Capture the cell that displays the provided text and extract its [X, Y] central coordinate. 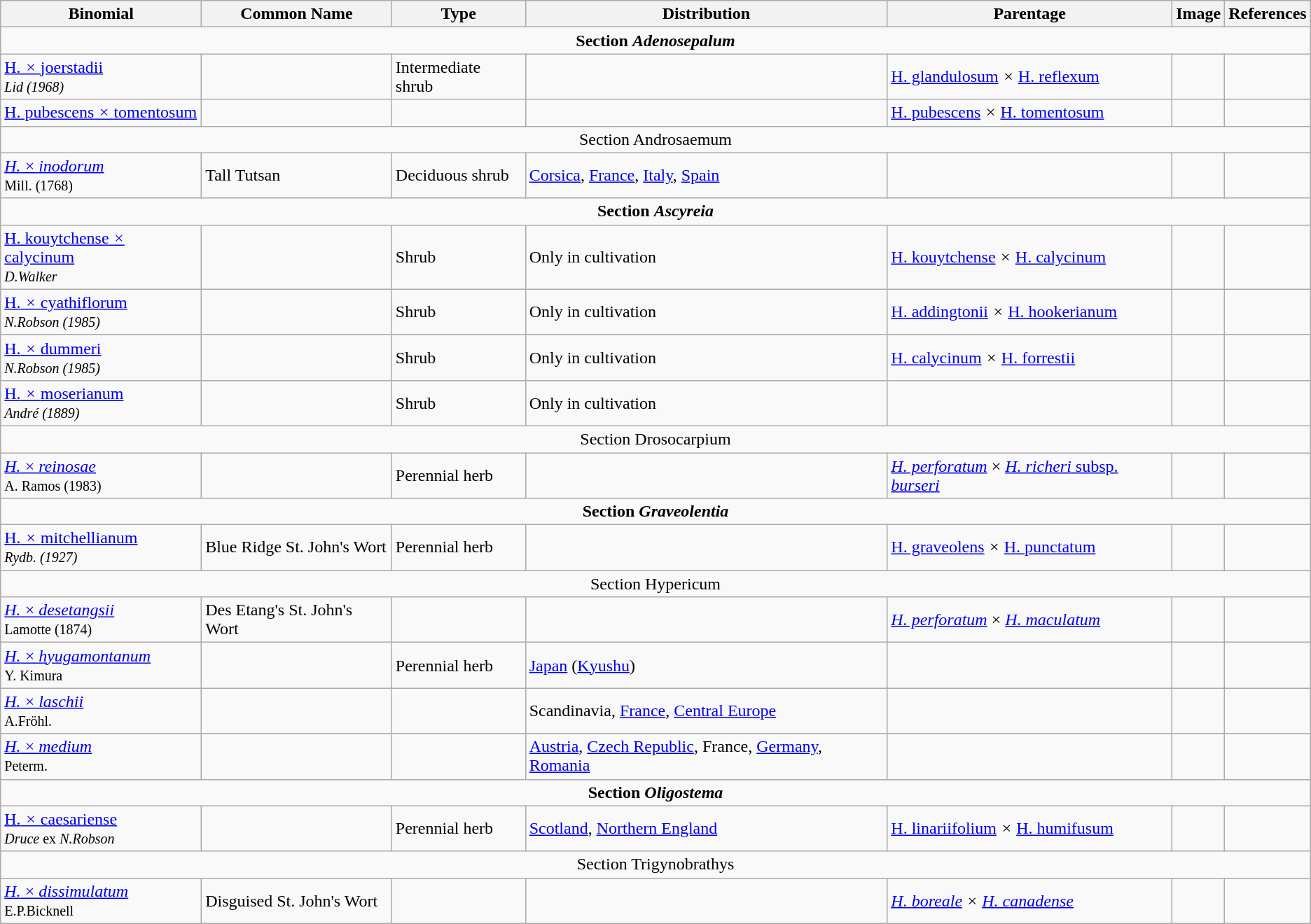
Section Ascyreia [655, 211]
Disguised St. John's Wort [297, 900]
H. calycinum × H. forrestii [1029, 357]
Section Drosocarpium [655, 439]
H. pubescens × tomentosum [101, 113]
Section Androsaemum [655, 139]
Section Oligostema [655, 792]
Section Hypericum [655, 584]
H. boreale × H. canadense [1029, 900]
Image [1199, 14]
H. glandulosum × H. reflexum [1029, 77]
H. perforatum × H. maculatum [1029, 620]
H. kouytchense × H. calycinum [1029, 257]
H. × joerstadiiLid (1968) [101, 77]
Binomial [101, 14]
Blue Ridge St. John's Wort [297, 547]
Section Graveolentia [655, 512]
Des Etang's St. John's Wort [297, 620]
H. perforatum × H. richeri subsp. burseri [1029, 475]
Section Trigynobrathys [655, 864]
H. × desetangsiiLamotte (1874) [101, 620]
Scotland, Northern England [706, 829]
Parentage [1029, 14]
H. pubescens × H. tomentosum [1029, 113]
H. × caesarienseDruce ex N.Robson [101, 829]
Type [458, 14]
Austria, Czech Republic, France, Germany, Romania [706, 756]
H. kouytchense × calycinumD.Walker [101, 257]
Tall Tutsan [297, 175]
H. × laschiiA.Fröhl. [101, 711]
H. × mediumPeterm. [101, 756]
H. × dummeriN.Robson (1985) [101, 357]
H. addingtonii × H. hookerianum [1029, 312]
Common Name [297, 14]
Intermediate shrub [458, 77]
Corsica, France, Italy, Spain [706, 175]
H. × dissimulatumE.P.Bicknell [101, 900]
H. × mitchellianumRydb. (1927) [101, 547]
H. × cyathiflorumN.Robson (1985) [101, 312]
H. × inodorumMill. (1768) [101, 175]
Scandinavia, France, Central Europe [706, 711]
H. linariifolium × H. humifusum [1029, 829]
H. graveolens × H. punctatum [1029, 547]
Section Adenosepalum [655, 41]
H. × reinosaeA. Ramos (1983) [101, 475]
H. × hyugamontanumY. Kimura [101, 665]
Deciduous shrub [458, 175]
Distribution [706, 14]
H. × moserianumAndré (1889) [101, 403]
Japan (Kyushu) [706, 665]
References [1268, 14]
